Extract the [x, y] coordinate from the center of the cell holding the provided text.  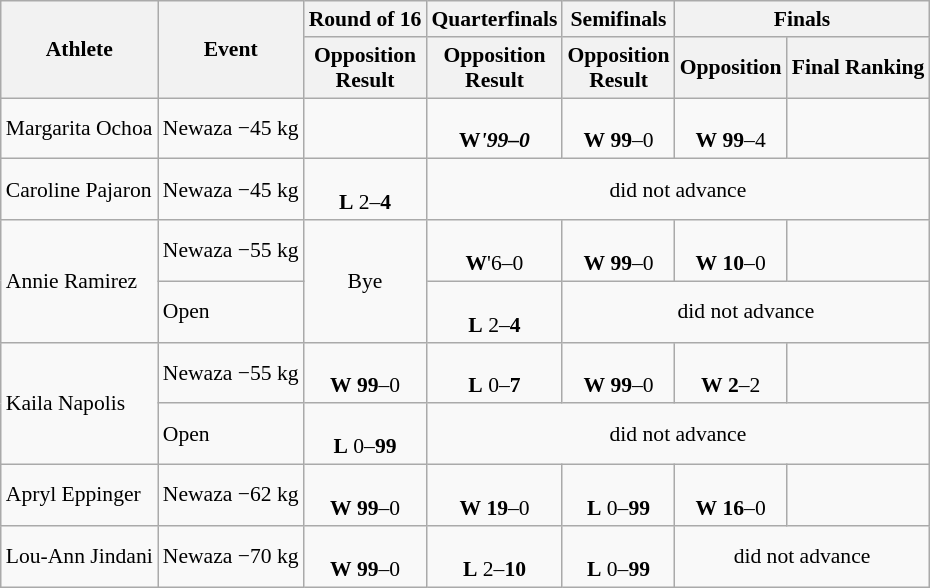
Apryl Eppinger [80, 496]
W'99–0 [494, 128]
W'6–0 [494, 250]
Margarita Ochoa [80, 128]
Finals [802, 19]
Bye [366, 281]
Athlete [80, 50]
Semifinals [618, 19]
Caroline Pajaron [80, 190]
W 99–4 [731, 128]
Quarterfinals [494, 19]
W 16–0 [731, 496]
Event [231, 50]
Annie Ramirez [80, 281]
W 2–2 [731, 372]
Round of 16 [366, 19]
Opposition [731, 68]
Lou-Ann Jindani [80, 556]
Newaza −70 kg [231, 556]
Final Ranking [858, 68]
Kaila Napolis [80, 403]
W 19–0 [494, 496]
W 10–0 [731, 250]
L 0–7 [494, 372]
Newaza −62 kg [231, 496]
L 2–10 [494, 556]
